Extract the [x, y] coordinate from the center of the cell holding the provided text.  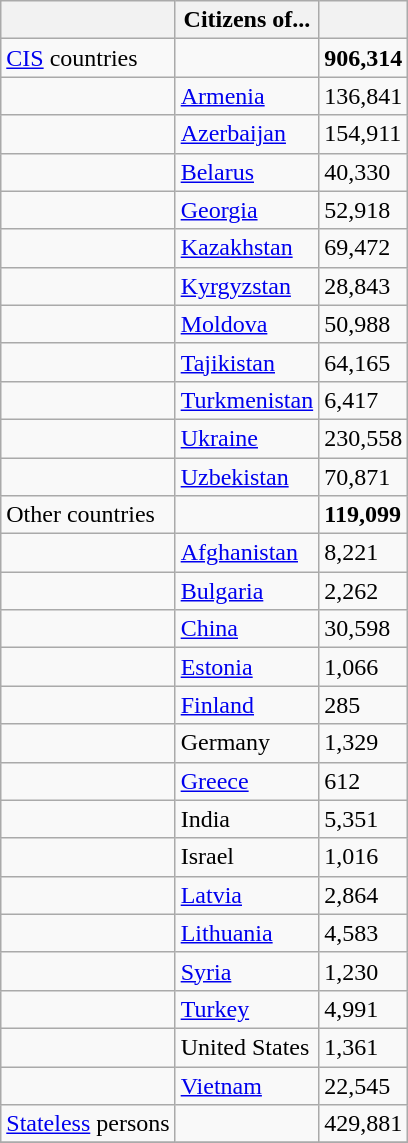
India [247, 819]
Estonia [247, 667]
429,881 [364, 1124]
United States [247, 1047]
Israel [247, 857]
136,841 [364, 96]
40,330 [364, 172]
64,165 [364, 362]
Stateless persons [88, 1124]
5,351 [364, 819]
69,472 [364, 248]
30,598 [364, 629]
1,230 [364, 971]
28,843 [364, 286]
CIS countries [88, 58]
Armenia [247, 96]
Latvia [247, 895]
1,066 [364, 667]
Lithuania [247, 933]
2,262 [364, 591]
70,871 [364, 477]
Other countries [88, 515]
52,918 [364, 210]
Ukraine [247, 438]
Vietnam [247, 1085]
4,991 [364, 1009]
Greece [247, 781]
22,545 [364, 1085]
8,221 [364, 553]
2,864 [364, 895]
Finland [247, 705]
Bulgaria [247, 591]
Citizens of... [247, 20]
6,417 [364, 400]
4,583 [364, 933]
Afghanistan [247, 553]
Tajikistan [247, 362]
Germany [247, 743]
Syria [247, 971]
Turkmenistan [247, 400]
119,099 [364, 515]
285 [364, 705]
154,911 [364, 134]
906,314 [364, 58]
Uzbekistan [247, 477]
Belarus [247, 172]
612 [364, 781]
Turkey [247, 1009]
230,558 [364, 438]
50,988 [364, 324]
Georgia [247, 210]
Azerbaijan [247, 134]
1,329 [364, 743]
Kyrgyzstan [247, 286]
1,361 [364, 1047]
1,016 [364, 857]
Moldova [247, 324]
China [247, 629]
Kazakhstan [247, 248]
